For the text-containing cell, return its midpoint in (x, y) coordinate format. 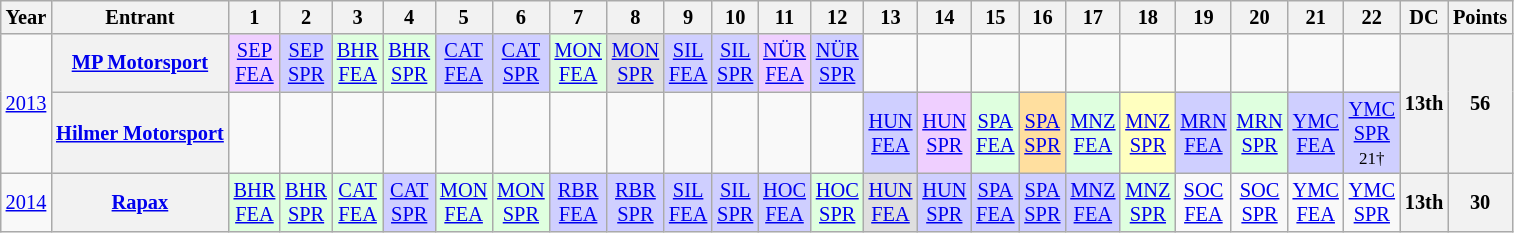
MP Motorsport (140, 63)
8 (636, 17)
5 (464, 17)
15 (995, 17)
17 (1092, 17)
Points (1480, 17)
SOCFEA (1203, 202)
2013 (26, 104)
22 (1372, 17)
14 (944, 17)
13 (891, 17)
RBRFEA (578, 202)
MRNFEA (1203, 133)
SEPSPR (306, 63)
10 (735, 17)
YMCSPR21† (1372, 133)
7 (578, 17)
HOCSPR (838, 202)
18 (1148, 17)
16 (1042, 17)
Entrant (140, 17)
MRNSPR (1259, 133)
NÜRFEA (784, 63)
SOCSPR (1259, 202)
1 (255, 17)
SEPFEA (255, 63)
12 (838, 17)
9 (688, 17)
Hilmer Motorsport (140, 133)
HOCFEA (784, 202)
3 (358, 17)
11 (784, 17)
30 (1480, 202)
56 (1480, 104)
Rapax (140, 202)
21 (1316, 17)
2014 (26, 202)
YMCSPR (1372, 202)
20 (1259, 17)
Year (26, 17)
19 (1203, 17)
DC (1424, 17)
6 (520, 17)
2 (306, 17)
RBRSPR (636, 202)
4 (409, 17)
NÜRSPR (838, 63)
